Extract the [X, Y] coordinate from the center of the cell holding the provided text.  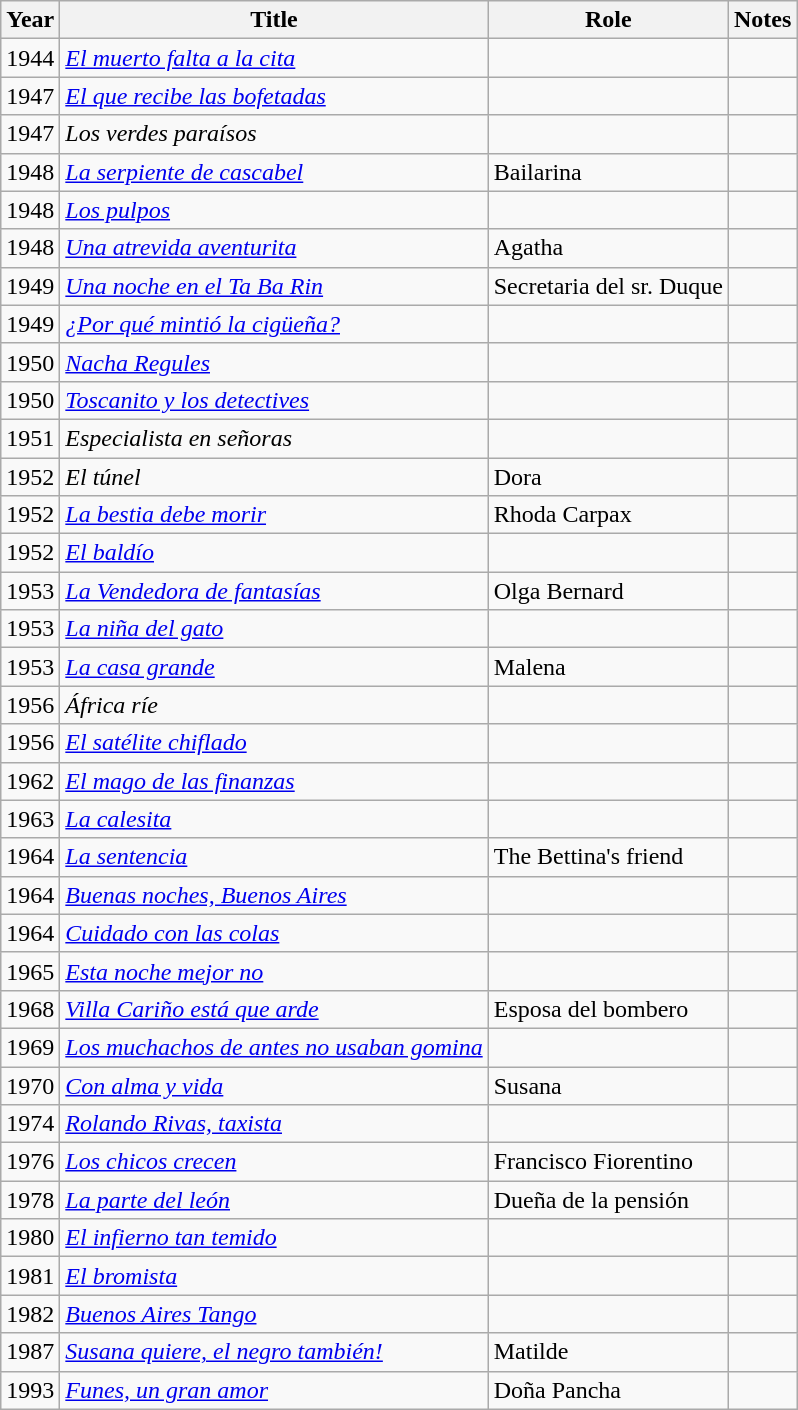
El baldío [274, 553]
Una noche en el Ta Ba Rin [274, 286]
1987 [30, 1352]
Villa Cariño está que arde [274, 1009]
Toscanito y los detectives [274, 400]
1978 [30, 1200]
La niña del gato [274, 629]
La serpiente de cascabel [274, 172]
Rhoda Carpax [608, 515]
Buenos Aires Tango [274, 1314]
Title [274, 20]
Funes, un gran amor [274, 1390]
Nacha Regules [274, 362]
Los chicos crecen [274, 1162]
Susana [608, 1085]
Malena [608, 667]
1981 [30, 1276]
Buenas noches, Buenos Aires [274, 895]
El muerto falta a la cita [274, 58]
Los pulpos [274, 210]
El bromista [274, 1276]
Olga Bernard [608, 591]
El satélite chiflado [274, 743]
Con alma y vida [274, 1085]
La calesita [274, 819]
Year [30, 20]
1974 [30, 1124]
La parte del león [274, 1200]
Susana quiere, el negro también! [274, 1352]
Role [608, 20]
Secretaria del sr. Duque [608, 286]
1976 [30, 1162]
Bailarina [608, 172]
1968 [30, 1009]
The Bettina's friend [608, 857]
1980 [30, 1238]
1969 [30, 1047]
1944 [30, 58]
Especialista en señoras [274, 438]
África ríe [274, 705]
La sentencia [274, 857]
Dueña de la pensión [608, 1200]
¿Por qué mintió la cigüeña? [274, 324]
Cuidado con las colas [274, 933]
1970 [30, 1085]
El infierno tan temido [274, 1238]
La Vendedora de fantasías [274, 591]
Agatha [608, 248]
1963 [30, 819]
Una atrevida aventurita [274, 248]
Esposa del bombero [608, 1009]
La casa grande [274, 667]
Doña Pancha [608, 1390]
1965 [30, 971]
Los verdes paraísos [274, 134]
Notes [763, 20]
Francisco Fiorentino [608, 1162]
El túnel [274, 477]
1962 [30, 781]
Rolando Rivas, taxista [274, 1124]
1982 [30, 1314]
Esta noche mejor no [274, 971]
La bestia debe morir [274, 515]
El mago de las finanzas [274, 781]
Matilde [608, 1352]
1993 [30, 1390]
El que recibe las bofetadas [274, 96]
1951 [30, 438]
Dora [608, 477]
Los muchachos de antes no usaban gomina [274, 1047]
